From the cell containing the given text, extract its center point as (x, y) coordinate. 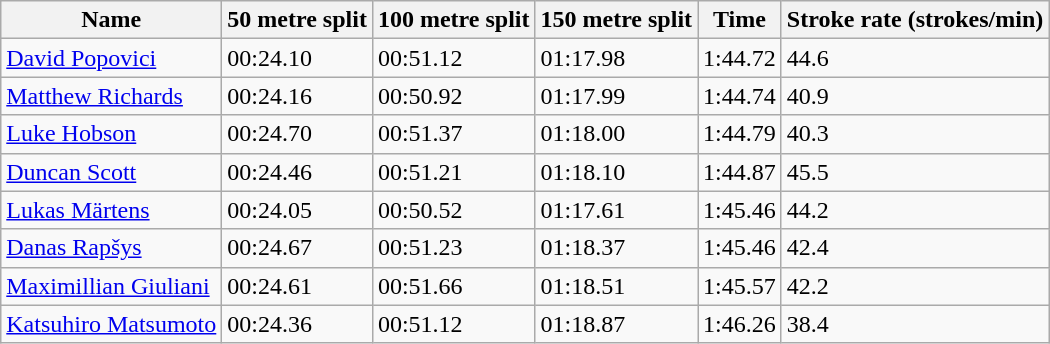
40.9 (914, 96)
Name (112, 20)
00:24.70 (298, 134)
1:46.26 (740, 324)
00:24.67 (298, 248)
42.2 (914, 286)
1:44.72 (740, 58)
01:18.10 (616, 172)
00:51.66 (454, 286)
1:45.57 (740, 286)
Maximillian Giuliani (112, 286)
44.6 (914, 58)
42.4 (914, 248)
40.3 (914, 134)
Matthew Richards (112, 96)
1:44.87 (740, 172)
00:24.16 (298, 96)
Lukas Märtens (112, 210)
Stroke rate (strokes/min) (914, 20)
100 metre split (454, 20)
Danas Rapšys (112, 248)
00:24.46 (298, 172)
01:17.99 (616, 96)
50 metre split (298, 20)
David Popovici (112, 58)
00:24.36 (298, 324)
00:51.23 (454, 248)
00:24.05 (298, 210)
01:18.51 (616, 286)
01:18.37 (616, 248)
01:18.87 (616, 324)
Time (740, 20)
01:18.00 (616, 134)
01:17.98 (616, 58)
00:51.21 (454, 172)
38.4 (914, 324)
01:17.61 (616, 210)
00:50.52 (454, 210)
Luke Hobson (112, 134)
1:44.74 (740, 96)
150 metre split (616, 20)
Katsuhiro Matsumoto (112, 324)
Duncan Scott (112, 172)
44.2 (914, 210)
00:24.10 (298, 58)
1:44.79 (740, 134)
45.5 (914, 172)
00:50.92 (454, 96)
00:51.37 (454, 134)
00:24.61 (298, 286)
